Find where the given text appears and provide that cell's center as (X, Y) coordinate. 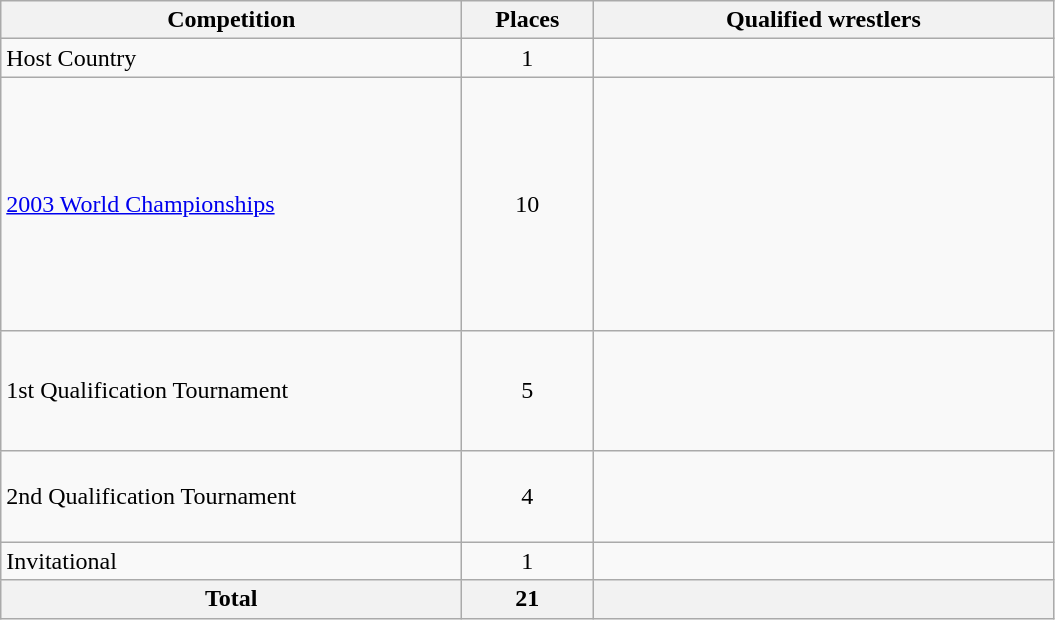
5 (528, 390)
Invitational (232, 561)
Places (528, 20)
2003 World Championships (232, 204)
10 (528, 204)
4 (528, 496)
Total (232, 599)
Qualified wrestlers (824, 20)
2nd Qualification Tournament (232, 496)
21 (528, 599)
Competition (232, 20)
1st Qualification Tournament (232, 390)
Host Country (232, 58)
